Provide the (x, y) coordinate of the cell's center where the given text is located.  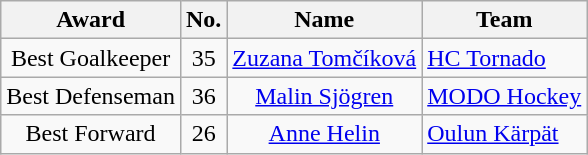
No. (203, 20)
Zuzana Tomčíková (324, 58)
36 (203, 96)
Name (324, 20)
MODO Hockey (504, 96)
35 (203, 58)
Oulun Kärpät (504, 134)
26 (203, 134)
Anne Helin (324, 134)
Best Goalkeeper (91, 58)
Team (504, 20)
HC Tornado (504, 58)
Malin Sjögren (324, 96)
Best Defenseman (91, 96)
Award (91, 20)
Best Forward (91, 134)
